From the cell containing the given text, extract its center point as [x, y] coordinate. 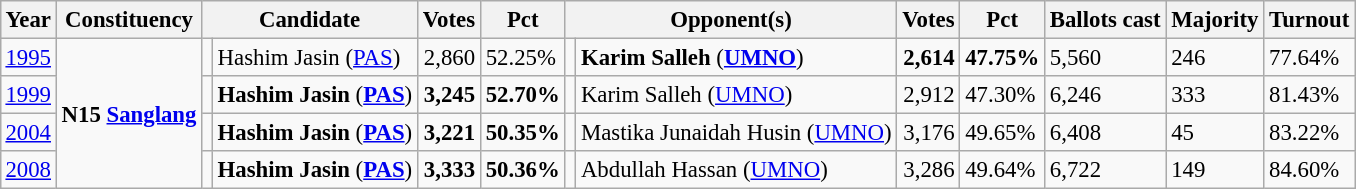
1999 [28, 95]
49.64% [1002, 170]
Constituency [128, 20]
2004 [28, 133]
47.75% [1002, 57]
Majority [1215, 20]
2,614 [928, 57]
52.70% [522, 95]
84.60% [1310, 170]
50.35% [522, 133]
Mastika Junaidah Husin (UMNO) [736, 133]
83.22% [1310, 133]
6,722 [1104, 170]
1995 [28, 57]
N15 Sanglang [128, 113]
47.30% [1002, 95]
3,176 [928, 133]
Ballots cast [1104, 20]
Year [28, 20]
333 [1215, 95]
50.36% [522, 170]
2,860 [448, 57]
2,912 [928, 95]
3,333 [448, 170]
77.64% [1310, 57]
45 [1215, 133]
2008 [28, 170]
Turnout [1310, 20]
3,221 [448, 133]
81.43% [1310, 95]
6,408 [1104, 133]
Abdullah Hassan (UMNO) [736, 170]
246 [1215, 57]
52.25% [522, 57]
149 [1215, 170]
49.65% [1002, 133]
6,246 [1104, 95]
Opponent(s) [731, 20]
Candidate [310, 20]
3,286 [928, 170]
5,560 [1104, 57]
3,245 [448, 95]
